Provide the (X, Y) coordinate of the cell's center where the given text is located.  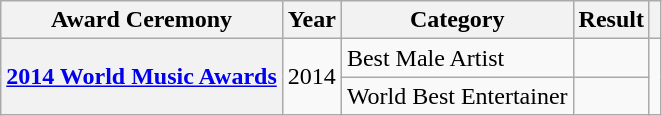
World Best Entertainer (457, 96)
Best Male Artist (457, 58)
Result (611, 20)
Year (312, 20)
Award Ceremony (142, 20)
Category (457, 20)
2014 World Music Awards (142, 77)
2014 (312, 77)
